Identify which cell holds the provided text, then report its (X, Y) central coordinate. 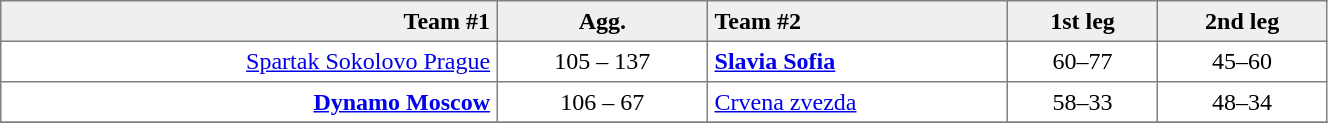
Crvena zvezda (858, 102)
Dynamo Moscow (249, 102)
Agg. (602, 21)
1st leg (1082, 21)
Team #2 (858, 21)
Team #1 (249, 21)
58–33 (1082, 102)
106 – 67 (602, 102)
Slavia Sofia (858, 61)
45–60 (1242, 61)
105 – 137 (602, 61)
60–77 (1082, 61)
Spartak Sokolovo Prague (249, 61)
48–34 (1242, 102)
2nd leg (1242, 21)
